Return the (x, y) coordinate for the center point of the cell that contains the specified text.  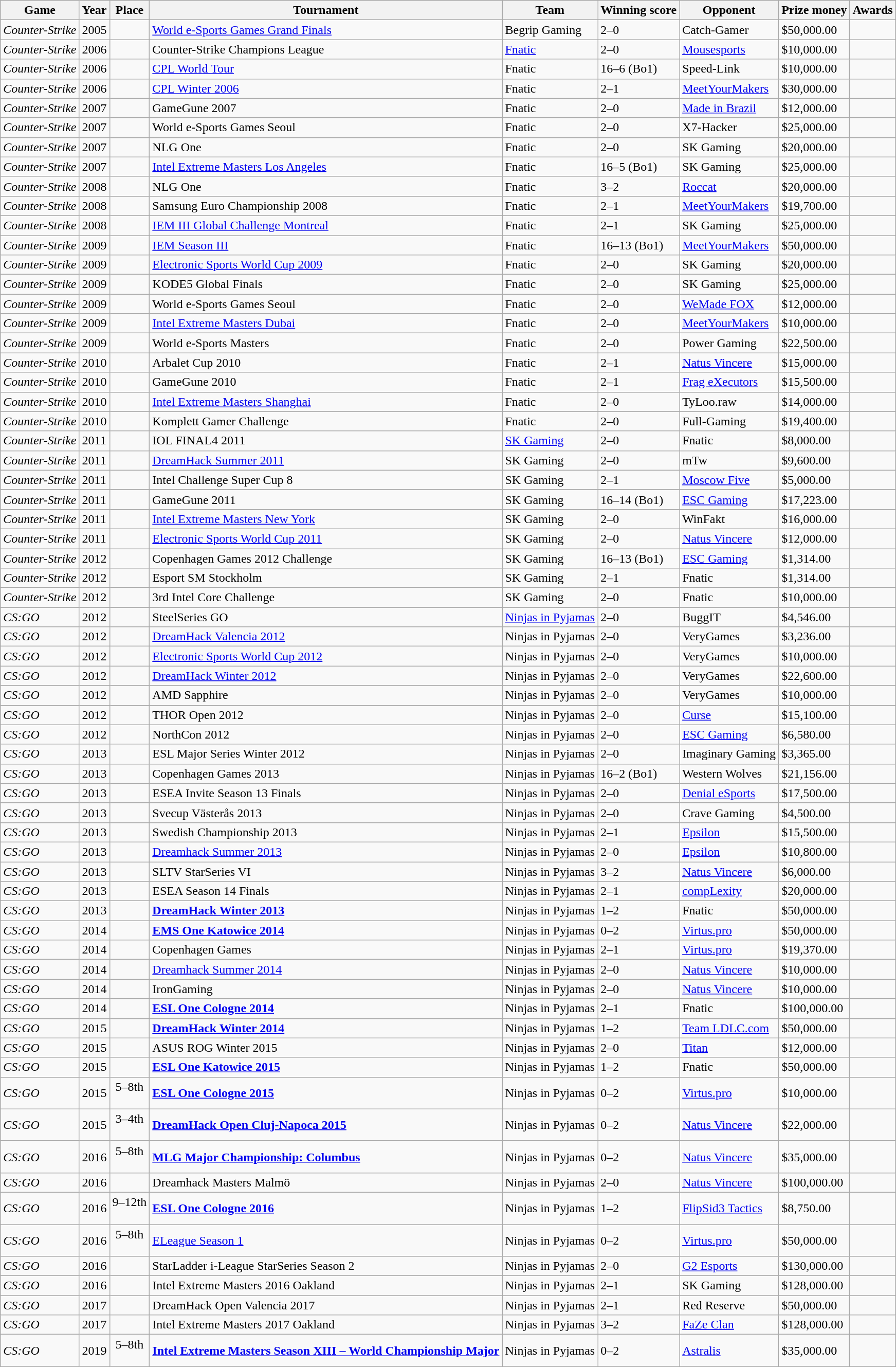
Komplett Gamer Challenge (326, 421)
Crave Gaming (729, 813)
IronGaming (326, 989)
Western Wolves (729, 774)
IEM Season III (326, 245)
Team (550, 10)
EMS One Katowice 2014 (326, 930)
GameGune 2007 (326, 108)
Intel Extreme Masters 2017 Oakland (326, 1325)
ESL One Katowice 2015 (326, 1067)
Curse (729, 715)
9–12th (130, 1208)
Intel Extreme Masters Season XIII – World Championship Major (326, 1351)
3–4th (130, 1125)
2005 (95, 30)
Intel Extreme Masters 2016 Oakland (326, 1286)
Red Reserve (729, 1305)
Roccat (729, 186)
$3,236.00 (814, 637)
ESEA Season 14 Finals (326, 891)
ESL One Cologne 2016 (326, 1208)
$16,000.00 (814, 519)
Swedish Championship 2013 (326, 832)
$4,500.00 (814, 813)
$10,800.00 (814, 852)
Esport SM Stockholm (326, 578)
$4,546.00 (814, 617)
$15,000.00 (814, 363)
CPL World Tour (326, 69)
$17,500.00 (814, 793)
AMD Sapphire (326, 695)
Electronic Sports World Cup 2012 (326, 656)
$6,580.00 (814, 734)
Intel Extreme Masters Dubai (326, 323)
FlipSid3 Tactics (729, 1208)
Dreamhack Summer 2014 (326, 969)
ESEA Invite Season 13 Finals (326, 793)
Opponent (729, 10)
Intel Extreme Masters Los Angeles (326, 167)
Moscow Five (729, 480)
SLTV StarSeries VI (326, 872)
GameGune 2011 (326, 499)
16–2 (Bo1) (638, 774)
IEM III Global Challenge Montreal (326, 225)
Speed-Link (729, 69)
16–14 (Bo1) (638, 499)
WinFakt (729, 519)
THOR Open 2012 (326, 715)
Intel Extreme Masters Shanghai (326, 402)
Intel Extreme Masters New York (326, 519)
Team LDLC.com (729, 1028)
Imaginary Gaming (729, 754)
IOL FINAL4 2011 (326, 441)
$9,600.00 (814, 460)
$6,000.00 (814, 872)
Dreamhack Summer 2013 (326, 852)
DreamHack Summer 2011 (326, 460)
DreamHack Open Cluj-Napoca 2015 (326, 1125)
3rd Intel Core Challenge (326, 598)
$19,700.00 (814, 206)
Game (40, 10)
Made in Brazil (729, 108)
Tournament (326, 10)
Prize money (814, 10)
$130,000.00 (814, 1266)
SteelSeries GO (326, 617)
$15,100.00 (814, 715)
Electronic Sports World Cup 2011 (326, 538)
Dreamhack Masters Malmö (326, 1182)
Year (95, 10)
FaZe Clan (729, 1325)
compLexity (729, 891)
Astralis (729, 1351)
ASUS ROG Winter 2015 (326, 1048)
Denial eSports (729, 793)
NorthCon 2012 (326, 734)
ESL Major Series Winter 2012 (326, 754)
Mousesports (729, 49)
$19,370.00 (814, 950)
$8,750.00 (814, 1208)
Frag eXecutors (729, 382)
16–6 (Bo1) (638, 69)
$30,000.00 (814, 88)
Svecup Västerås 2013 (326, 813)
$17,223.00 (814, 499)
Samsung Euro Championship 2008 (326, 206)
Awards (873, 10)
$19,400.00 (814, 421)
DreamHack Valencia 2012 (326, 637)
Titan (729, 1048)
DreamHack Winter 2013 (326, 911)
Place (130, 10)
Arbalet Cup 2010 (326, 363)
$8,000.00 (814, 441)
16–5 (Bo1) (638, 167)
BuggIT (729, 617)
KODE5 Global Finals (326, 284)
Copenhagen Games 2012 Challenge (326, 558)
Intel Challenge Super Cup 8 (326, 480)
Power Gaming (729, 343)
StarLadder i-League StarSeries Season 2 (326, 1266)
Counter-Strike Champions League (326, 49)
G2 Esports (729, 1266)
$22,500.00 (814, 343)
World e-Sports Masters (326, 343)
DreamHack Open Valencia 2017 (326, 1305)
$22,000.00 (814, 1125)
Electronic Sports World Cup 2009 (326, 265)
DreamHack Winter 2012 (326, 676)
$22,600.00 (814, 676)
Begrip Gaming (550, 30)
WeMade FOX (729, 304)
TyLoo.raw (729, 402)
ELeague Season 1 (326, 1240)
$14,000.00 (814, 402)
mTw (729, 460)
GameGune 2010 (326, 382)
2019 (95, 1351)
$21,156.00 (814, 774)
MLG Major Championship: Columbus (326, 1157)
Copenhagen Games (326, 950)
CPL Winter 2006 (326, 88)
ESL One Cologne 2015 (326, 1093)
X7-Hacker (729, 128)
Winning score (638, 10)
$5,000.00 (814, 480)
DreamHack Winter 2014 (326, 1028)
$3,365.00 (814, 754)
Full-Gaming (729, 421)
World e-Sports Games Grand Finals (326, 30)
ESL One Cologne 2014 (326, 1009)
Copenhagen Games 2013 (326, 774)
Catch-Gamer (729, 30)
